Search for the cell housing the specified text and yield its (x, y) center coordinate. 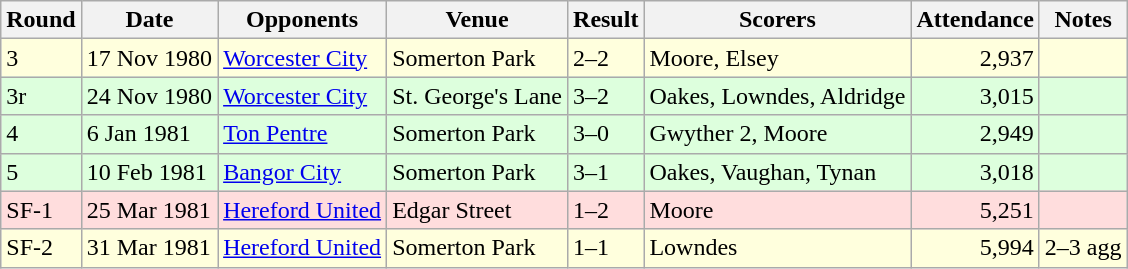
5,251 (975, 210)
Oakes, Lowndes, Aldridge (778, 96)
Scorers (778, 20)
2–2 (606, 58)
25 Mar 1981 (149, 210)
5 (41, 172)
Notes (1083, 20)
Opponents (302, 20)
2,949 (975, 134)
Ton Pentre (302, 134)
Gwyther 2, Moore (778, 134)
3–0 (606, 134)
SF-1 (41, 210)
Round (41, 20)
Result (606, 20)
1–2 (606, 210)
3–1 (606, 172)
SF-2 (41, 248)
3,015 (975, 96)
Bangor City (302, 172)
6 Jan 1981 (149, 134)
2–3 agg (1083, 248)
24 Nov 1980 (149, 96)
3r (41, 96)
Edgar Street (478, 210)
3 (41, 58)
2,937 (975, 58)
10 Feb 1981 (149, 172)
4 (41, 134)
31 Mar 1981 (149, 248)
Moore, Elsey (778, 58)
Lowndes (778, 248)
St. George's Lane (478, 96)
Oakes, Vaughan, Tynan (778, 172)
17 Nov 1980 (149, 58)
Moore (778, 210)
Attendance (975, 20)
Date (149, 20)
3–2 (606, 96)
3,018 (975, 172)
Venue (478, 20)
5,994 (975, 248)
1–1 (606, 248)
